Identify which cell holds the provided text, then report its [x, y] central coordinate. 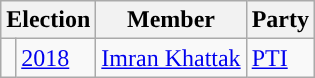
Member [171, 20]
Imran Khattak [171, 58]
PTI [280, 58]
Election [48, 20]
Party [280, 20]
2018 [56, 58]
